Output the [x, y] coordinate of the center of the cell containing the given text.  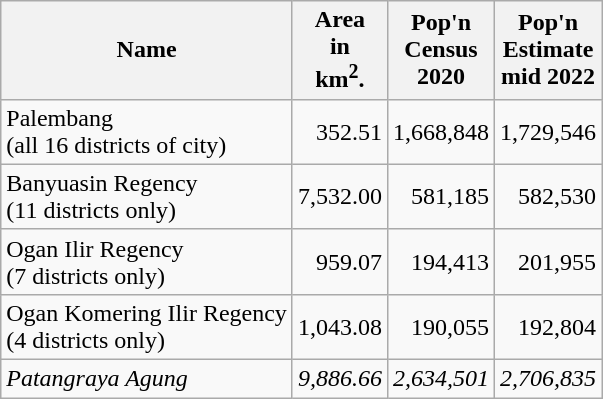
7,532.00 [340, 196]
201,955 [548, 262]
581,185 [440, 196]
1,729,546 [548, 132]
Name [147, 50]
9,886.66 [340, 379]
Palembang (all 16 districts of city) [147, 132]
Patangraya Agung [147, 379]
2,706,835 [548, 379]
Ogan Komering Ilir Regency (4 districts only) [147, 326]
190,055 [440, 326]
Areain km2. [340, 50]
959.07 [340, 262]
Banyuasin Regency (11 districts only) [147, 196]
194,413 [440, 262]
Pop'nEstimatemid 2022 [548, 50]
1,668,848 [440, 132]
352.51 [340, 132]
582,530 [548, 196]
Ogan Ilir Regency (7 districts only) [147, 262]
192,804 [548, 326]
2,634,501 [440, 379]
Pop'nCensus2020 [440, 50]
1,043.08 [340, 326]
